Capture the cell that displays the provided text and extract its [X, Y] central coordinate. 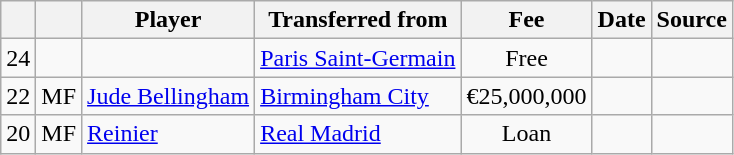
Source [692, 20]
Fee [526, 20]
Free [526, 58]
Date [622, 20]
€25,000,000 [526, 96]
Reinier [168, 134]
Paris Saint-Germain [358, 58]
20 [18, 134]
Loan [526, 134]
22 [18, 96]
Jude Bellingham [168, 96]
Birmingham City [358, 96]
24 [18, 58]
Player [168, 20]
Real Madrid [358, 134]
Transferred from [358, 20]
